Locate the cell with the specified text and output its [X, Y] center coordinate. 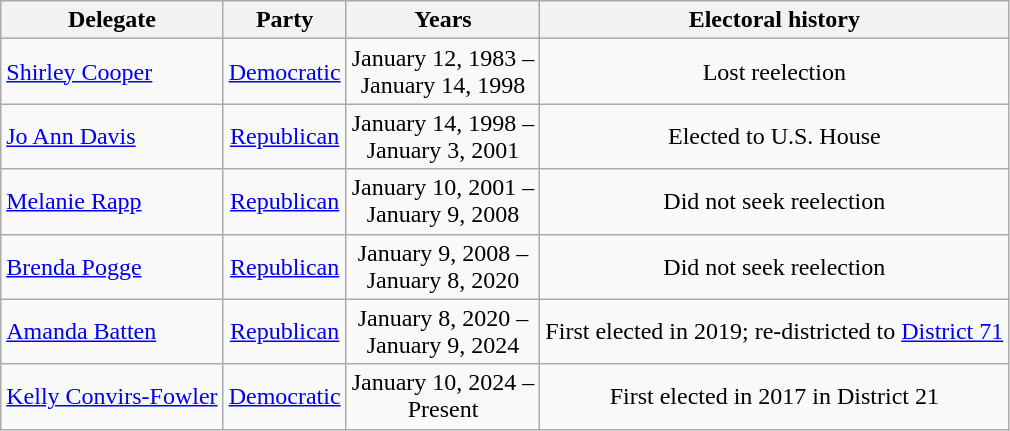
Delegate [112, 20]
Jo Ann Davis [112, 136]
January 8, 2020 –January 9, 2024 [443, 332]
Melanie Rapp [112, 202]
January 9, 2008 –January 8, 2020 [443, 266]
Shirley Cooper [112, 72]
Elected to U.S. House [774, 136]
January 10, 2024 –Present [443, 396]
Years [443, 20]
First elected in 2019; re-districted to District 71 [774, 332]
January 10, 2001 –January 9, 2008 [443, 202]
January 12, 1983 –January 14, 1998 [443, 72]
First elected in 2017 in District 21 [774, 396]
Party [284, 20]
Kelly Convirs-Fowler [112, 396]
Lost reelection [774, 72]
Brenda Pogge [112, 266]
Electoral history [774, 20]
Amanda Batten [112, 332]
January 14, 1998 –January 3, 2001 [443, 136]
